Return (X, Y) of the center of cell containing provided text 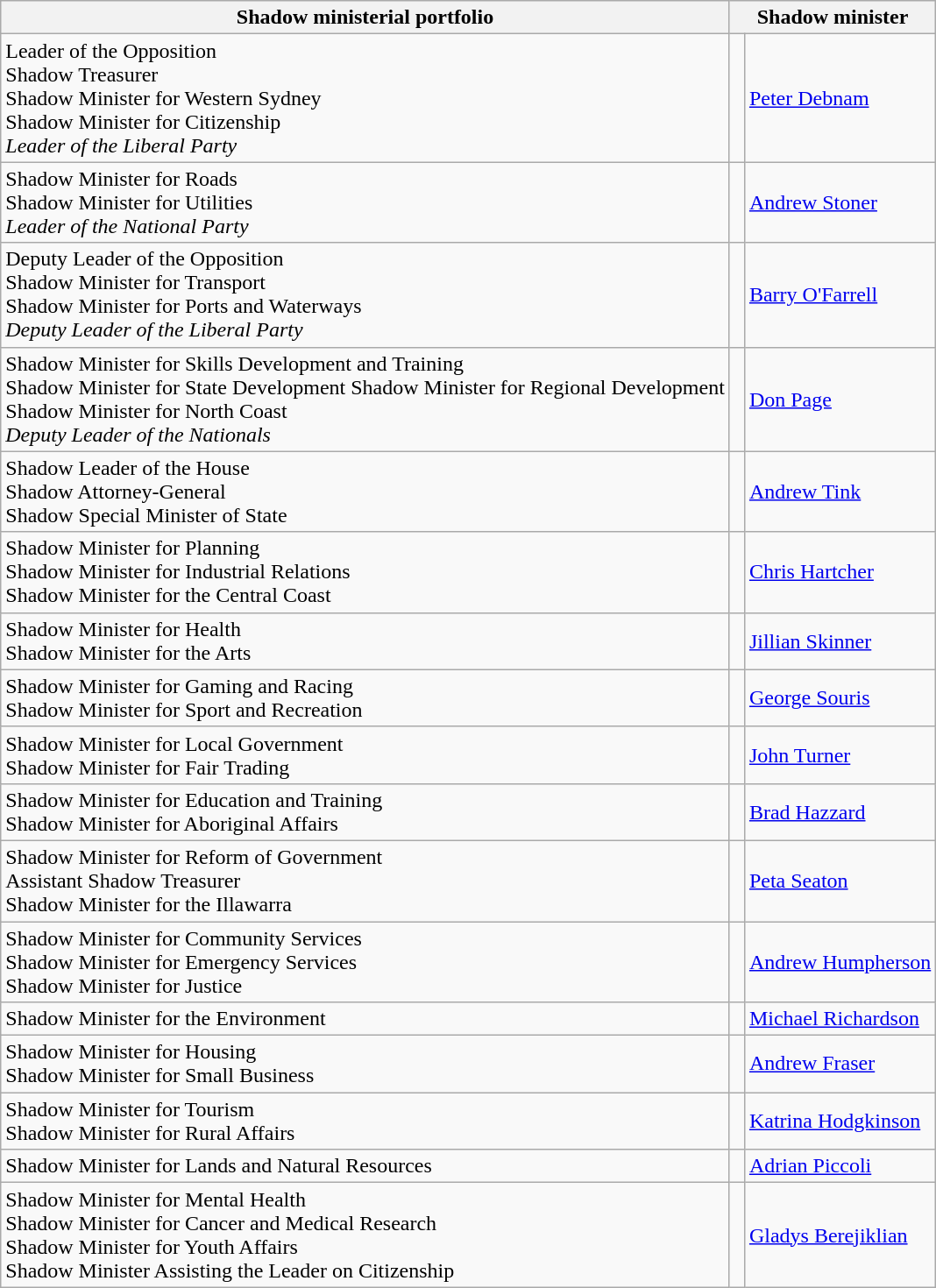
Shadow Minister for Education and TrainingShadow Minister for Aboriginal Affairs (365, 811)
Shadow Minister for RoadsShadow Minister for UtilitiesLeader of the National Party (365, 202)
Shadow minister (833, 18)
Shadow Minister for HousingShadow Minister for Small Business (365, 1064)
Shadow Minister for TourismShadow Minister for Rural Affairs (365, 1122)
Brad Hazzard (840, 811)
Shadow Minister for Lands and Natural Resources (365, 1166)
Andrew Humpherson (840, 962)
Leader of the OppositionShadow TreasurerShadow Minister for Western SydneyShadow Minister for CitizenshipLeader of the Liberal Party (365, 98)
Shadow Minister for Community ServicesShadow Minister for Emergency ServicesShadow Minister for Justice (365, 962)
Shadow ministerial portfolio (365, 18)
John Turner (840, 755)
Barry O'Farrell (840, 294)
Gladys Berejiklian (840, 1235)
George Souris (840, 697)
Andrew Stoner (840, 202)
Don Page (840, 400)
Peta Seaton (840, 881)
Peter Debnam (840, 98)
Shadow Minister for Local GovernmentShadow Minister for Fair Trading (365, 755)
Jillian Skinner (840, 641)
Adrian Piccoli (840, 1166)
Shadow Minister for HealthShadow Minister for the Arts (365, 641)
Michael Richardson (840, 1019)
Shadow Minister for Reform of GovernmentAssistant Shadow TreasurerShadow Minister for the Illawarra (365, 881)
Chris Hartcher (840, 572)
Shadow Leader of the HouseShadow Attorney-GeneralShadow Special Minister of State (365, 492)
Andrew Tink (840, 492)
Shadow Minister for Gaming and RacingShadow Minister for Sport and Recreation (365, 697)
Shadow Minister for the Environment (365, 1019)
Katrina Hodgkinson (840, 1122)
Andrew Fraser (840, 1064)
Deputy Leader of the OppositionShadow Minister for TransportShadow Minister for Ports and WaterwaysDeputy Leader of the Liberal Party (365, 294)
Shadow Minister for PlanningShadow Minister for Industrial RelationsShadow Minister for the Central Coast (365, 572)
